Scan for the cell matching the given text and deliver its (x, y) coordinate at center. 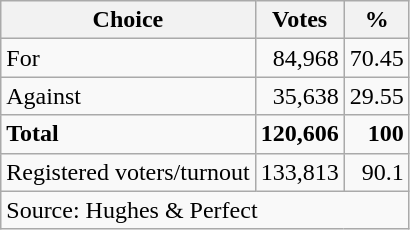
Against (128, 96)
70.45 (376, 58)
Source: Hughes & Perfect (205, 210)
Choice (128, 20)
For (128, 58)
100 (376, 134)
Total (128, 134)
Votes (300, 20)
133,813 (300, 172)
84,968 (300, 58)
120,606 (300, 134)
% (376, 20)
35,638 (300, 96)
Registered voters/turnout (128, 172)
90.1 (376, 172)
29.55 (376, 96)
